Return (x, y) of the center of cell containing provided text 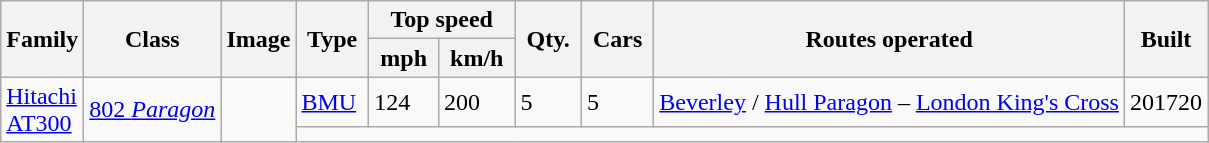
Family (42, 39)
200 (477, 102)
Cars (617, 39)
km/h (477, 58)
BMU (332, 102)
HitachiAT300 (42, 110)
124 (404, 102)
Image (258, 39)
Built (1166, 39)
Top speed (442, 20)
802 Paragon (152, 110)
201720 (1166, 102)
mph (404, 58)
Routes operated (890, 39)
Qty. (548, 39)
Beverley / Hull Paragon – London King's Cross (890, 102)
Class (152, 39)
Type (332, 39)
